Identify which cell holds the provided text, then report its (X, Y) central coordinate. 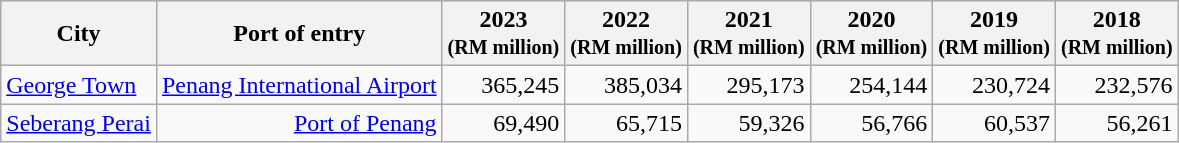
Port of Penang (299, 123)
Penang International Airport (299, 85)
2021(RM million) (748, 34)
2019(RM million) (994, 34)
56,261 (1116, 123)
254,144 (872, 85)
2022(RM million) (626, 34)
Seberang Perai (79, 123)
230,724 (994, 85)
65,715 (626, 123)
2018(RM million) (1116, 34)
60,537 (994, 123)
365,245 (504, 85)
295,173 (748, 85)
232,576 (1116, 85)
56,766 (872, 123)
George Town (79, 85)
Port of entry (299, 34)
69,490 (504, 123)
2020(RM million) (872, 34)
59,326 (748, 123)
2023(RM million) (504, 34)
City (79, 34)
385,034 (626, 85)
